Return the (X, Y) coordinate for the center point of the cell that contains the specified text.  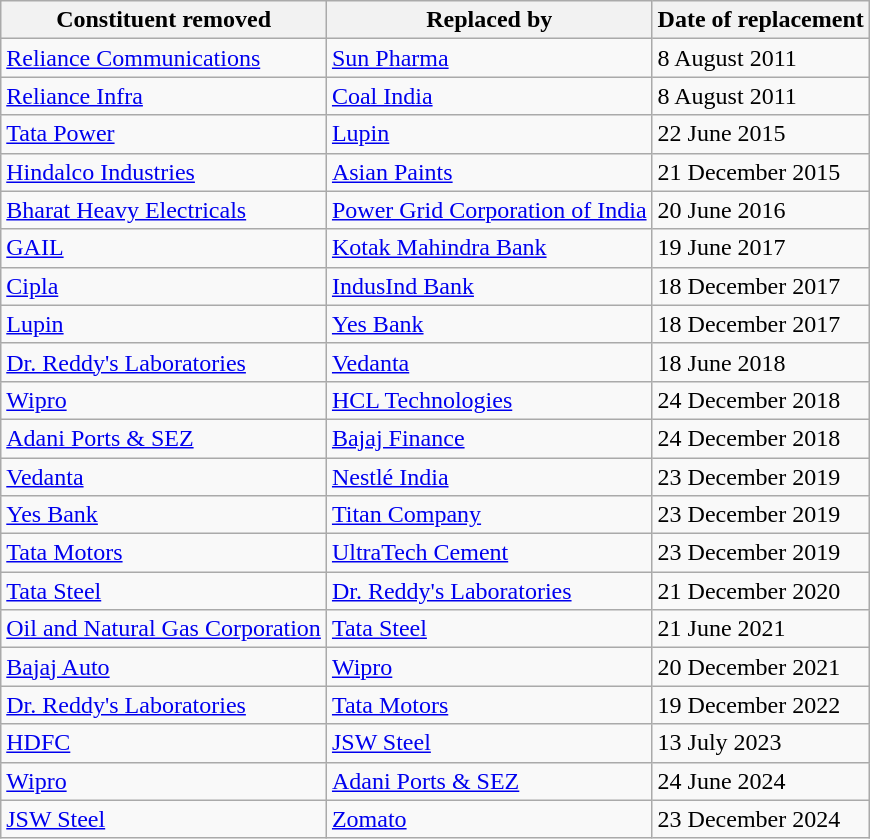
Titan Company (489, 515)
23 December 2024 (760, 819)
Reliance Communications (164, 58)
Bajaj Finance (489, 438)
18 June 2018 (760, 362)
Power Grid Corporation of India (489, 210)
19 June 2017 (760, 248)
Nestlé India (489, 477)
Zomato (489, 819)
20 December 2021 (760, 667)
Asian Paints (489, 172)
19 December 2022 (760, 705)
Kotak Mahindra Bank (489, 248)
HCL Technologies (489, 400)
Cipla (164, 286)
20 June 2016 (760, 210)
UltraTech Cement (489, 553)
21 December 2020 (760, 591)
Hindalco Industries (164, 172)
HDFC (164, 743)
IndusInd Bank (489, 286)
Oil and Natural Gas Corporation (164, 629)
Coal India (489, 96)
Constituent removed (164, 20)
13 July 2023 (760, 743)
Bajaj Auto (164, 667)
Bharat Heavy Electricals (164, 210)
22 June 2015 (760, 134)
Reliance Infra (164, 96)
Replaced by (489, 20)
21 June 2021 (760, 629)
24 June 2024 (760, 781)
Date of replacement (760, 20)
Sun Pharma (489, 58)
GAIL (164, 248)
21 December 2015 (760, 172)
Tata Power (164, 134)
